Return [X, Y] of the center of cell containing provided text 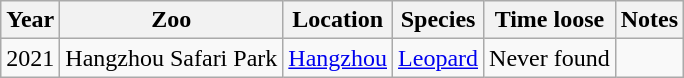
Species [438, 20]
Year [30, 20]
Hangzhou [338, 58]
Zoo [172, 20]
Time loose [550, 20]
Notes [649, 20]
2021 [30, 58]
Never found [550, 58]
Hangzhou Safari Park [172, 58]
Leopard [438, 58]
Location [338, 20]
